Determine the [X, Y] coordinate at the center of the cell enclosing the given text.  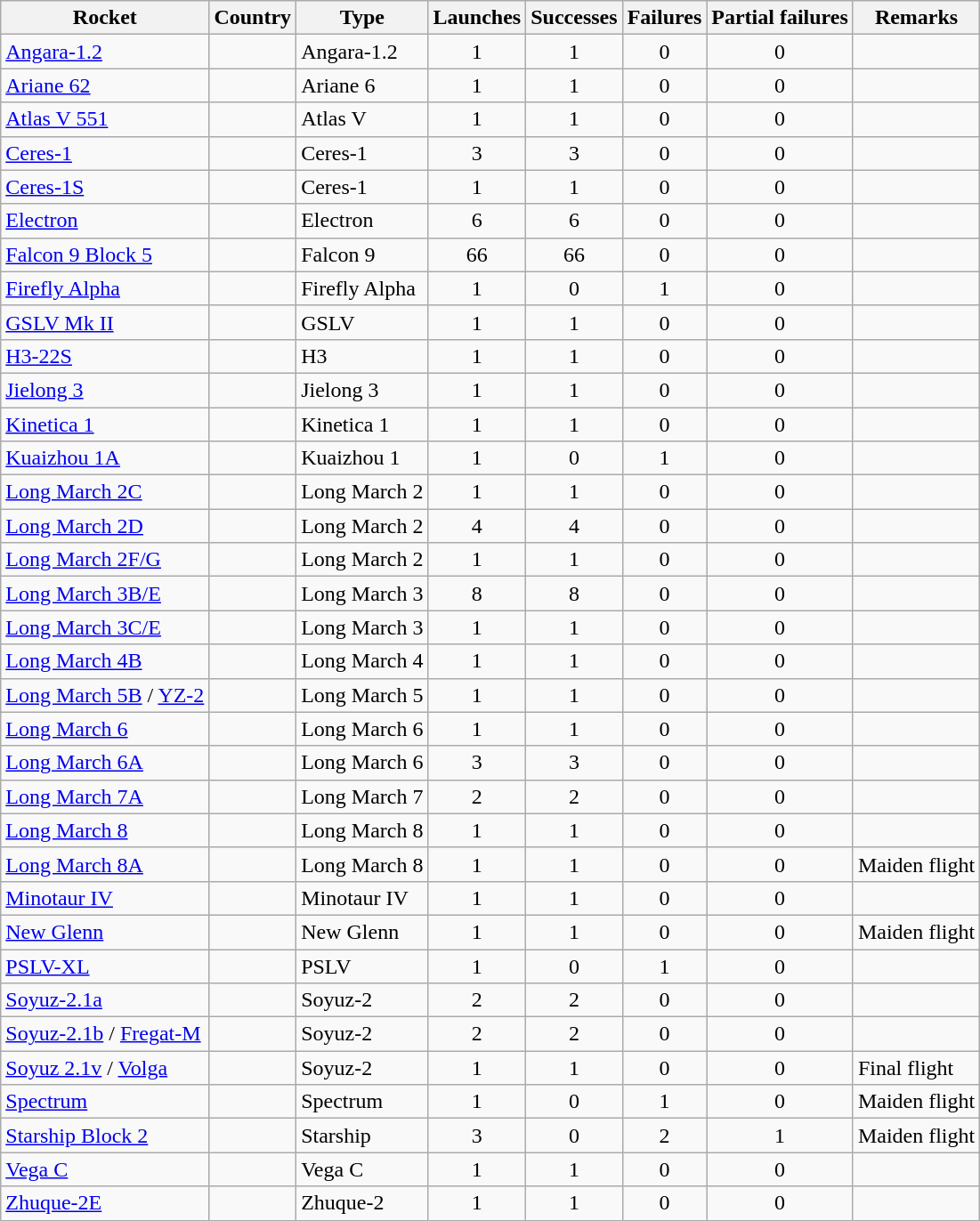
GSLV Mk II [105, 322]
Ariane 6 [362, 85]
Type [362, 18]
Long March 7A [105, 796]
Long March 3B/E [105, 594]
PSLV [362, 966]
Failures [664, 18]
Atlas V 551 [105, 119]
Atlas V [362, 119]
Long March 3C/E [105, 627]
Falcon 9 Block 5 [105, 255]
GSLV [362, 322]
Long March 4 [362, 661]
H3-22S [105, 356]
PSLV-XL [105, 966]
Zhuque-2 [362, 1203]
Soyuz 2.1v / Volga [105, 1068]
Final flight [916, 1068]
Country [253, 18]
H3 [362, 356]
Falcon 9 [362, 255]
Long March 7 [362, 796]
Launches [477, 18]
Successes [574, 18]
Long March 4B [105, 661]
Soyuz-2.1b / Fregat-M [105, 1034]
Long March 6A [105, 763]
Long March 2D [105, 526]
Soyuz-2.1a [105, 1000]
Ceres-1S [105, 187]
Zhuque-2E [105, 1203]
Ariane 62 [105, 85]
Long March 2F/G [105, 560]
Kuaizhou 1 [362, 458]
Long March 8A [105, 864]
Kuaizhou 1A [105, 458]
Partial failures [780, 18]
Starship [362, 1136]
Long March 5B / YZ-2 [105, 695]
Starship Block 2 [105, 1136]
Long March 5 [362, 695]
Long March 2C [105, 492]
Remarks [916, 18]
Rocket [105, 18]
